For the text-containing cell, return its midpoint in [x, y] coordinate format. 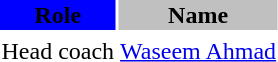
Role [58, 15]
Name [198, 15]
